Search for the cell housing the specified text and yield its [X, Y] center coordinate. 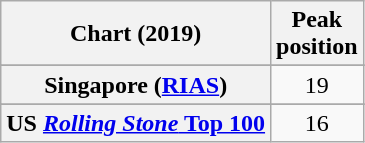
16 [317, 123]
Peakposition [317, 34]
US Rolling Stone Top 100 [136, 123]
19 [317, 85]
Chart (2019) [136, 34]
Singapore (RIAS) [136, 85]
